Search for the cell housing the specified text and yield its (x, y) center coordinate. 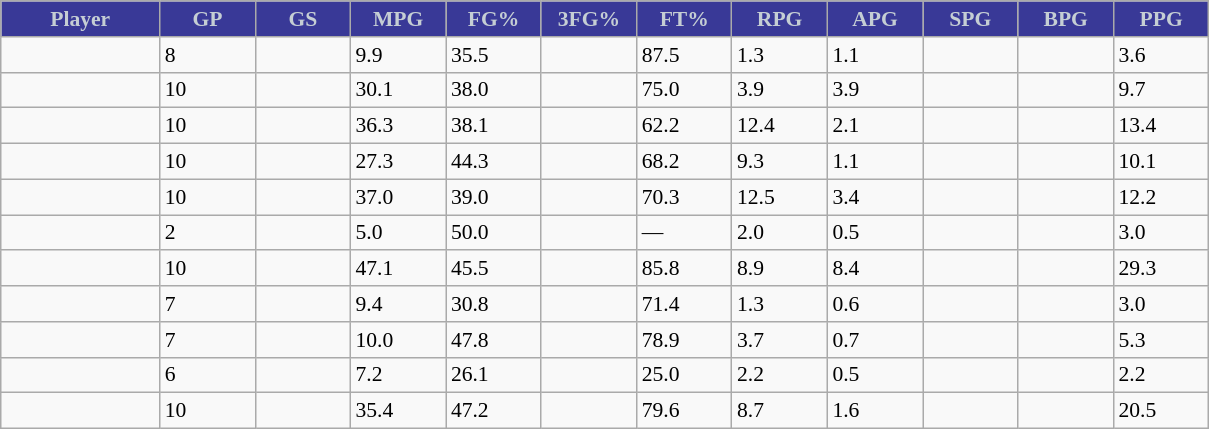
10.0 (398, 340)
30.8 (494, 304)
6 (208, 375)
8.7 (780, 411)
3.6 (1161, 55)
Player (80, 19)
12.4 (780, 126)
5.0 (398, 233)
71.4 (684, 304)
38.0 (494, 90)
9.4 (398, 304)
47.8 (494, 340)
9.7 (1161, 90)
44.3 (494, 162)
70.3 (684, 197)
9.9 (398, 55)
BPG (1066, 19)
8.4 (874, 269)
47.2 (494, 411)
36.3 (398, 126)
20.5 (1161, 411)
8.9 (780, 269)
3.7 (780, 340)
PPG (1161, 19)
3FG% (588, 19)
GS (302, 19)
2.0 (780, 233)
5.3 (1161, 340)
0.6 (874, 304)
7.2 (398, 375)
45.5 (494, 269)
87.5 (684, 55)
GP (208, 19)
1.6 (874, 411)
26.1 (494, 375)
RPG (780, 19)
27.3 (398, 162)
13.4 (1161, 126)
30.1 (398, 90)
50.0 (494, 233)
25.0 (684, 375)
0.7 (874, 340)
75.0 (684, 90)
APG (874, 19)
47.1 (398, 269)
39.0 (494, 197)
2.1 (874, 126)
12.5 (780, 197)
3.4 (874, 197)
35.4 (398, 411)
62.2 (684, 126)
68.2 (684, 162)
79.6 (684, 411)
12.2 (1161, 197)
78.9 (684, 340)
8 (208, 55)
FT% (684, 19)
MPG (398, 19)
29.3 (1161, 269)
— (684, 233)
37.0 (398, 197)
10.1 (1161, 162)
FG% (494, 19)
38.1 (494, 126)
35.5 (494, 55)
85.8 (684, 269)
2 (208, 233)
9.3 (780, 162)
SPG (970, 19)
